Find where the given text appears and provide that cell's center as [x, y] coordinate. 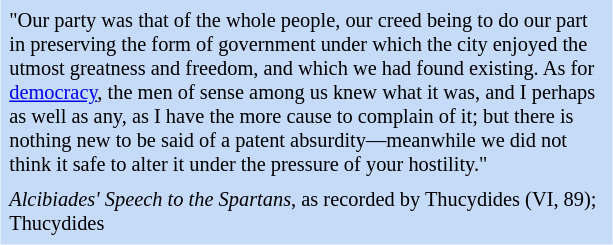
Alcibiades' Speech to the Spartans, as recorded by Thucydides (VI, 89); Thucydides [306, 212]
